Return the (x, y) coordinate for the center point of the cell that contains the specified text.  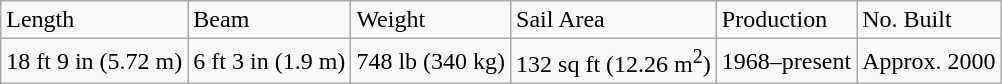
Length (94, 20)
Beam (270, 20)
1968–present (786, 62)
18 ft 9 in (5.72 m) (94, 62)
748 lb (340 kg) (431, 62)
Sail Area (614, 20)
Weight (431, 20)
132 sq ft (12.26 m2) (614, 62)
Production (786, 20)
Approx. 2000 (929, 62)
6 ft 3 in (1.9 m) (270, 62)
No. Built (929, 20)
